From the cell containing the given text, extract its center point as [x, y] coordinate. 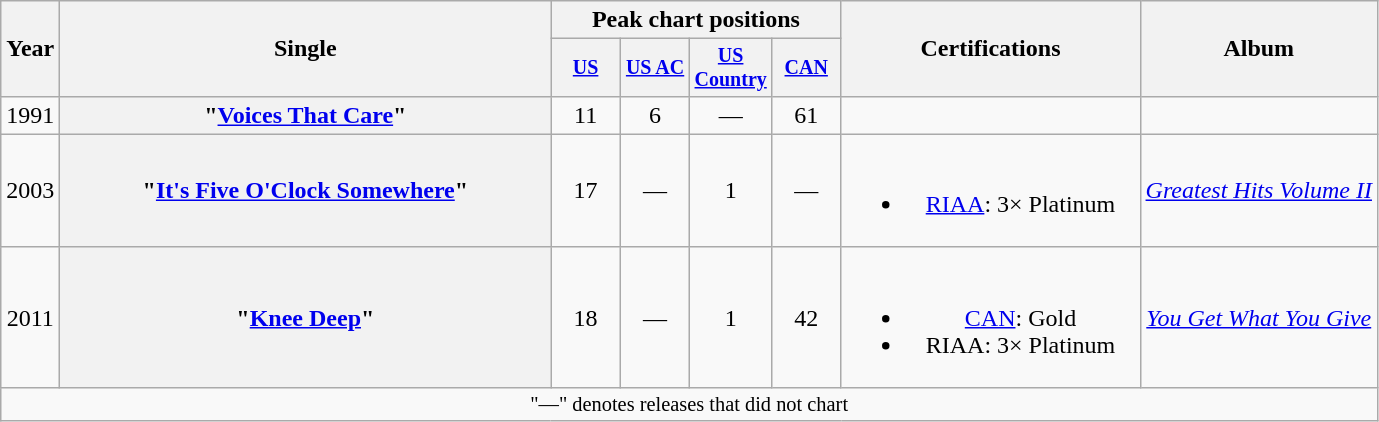
"It's Five O'Clock Somewhere" [306, 190]
"Voices That Care" [306, 115]
2011 [30, 317]
42 [806, 317]
"—" denotes releases that did not chart [690, 404]
RIAA: 3× Platinum [990, 190]
Single [306, 49]
18 [586, 317]
1991 [30, 115]
CAN: GoldRIAA: 3× Platinum [990, 317]
17 [586, 190]
US AC [654, 68]
US Country [731, 68]
Certifications [990, 49]
Year [30, 49]
You Get What You Give [1258, 317]
US [586, 68]
"Knee Deep" [306, 317]
11 [586, 115]
Greatest Hits Volume II [1258, 190]
2003 [30, 190]
CAN [806, 68]
61 [806, 115]
Album [1258, 49]
Peak chart positions [696, 20]
6 [654, 115]
